Provide the [X, Y] coordinate of the cell's center where the given text is located.  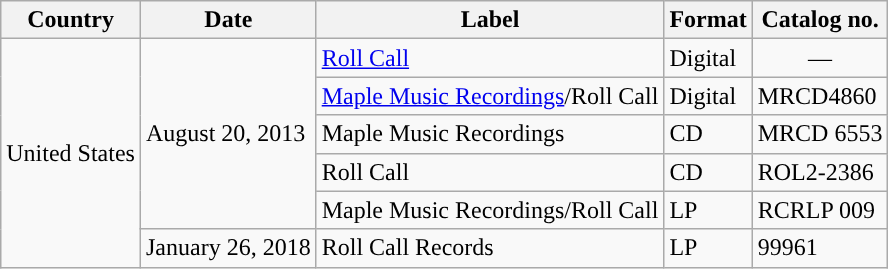
Roll Call Records [490, 248]
MRCD 6553 [820, 134]
January 26, 2018 [228, 248]
Format [708, 20]
Date [228, 20]
MRCD4860 [820, 96]
Maple Music Recordings [490, 134]
Label [490, 20]
Country [71, 20]
ROL2-2386 [820, 172]
United States [71, 153]
August 20, 2013 [228, 134]
RCRLP 009 [820, 210]
— [820, 58]
99961 [820, 248]
Catalog no. [820, 20]
